From the cell containing the given text, extract its center point as (x, y) coordinate. 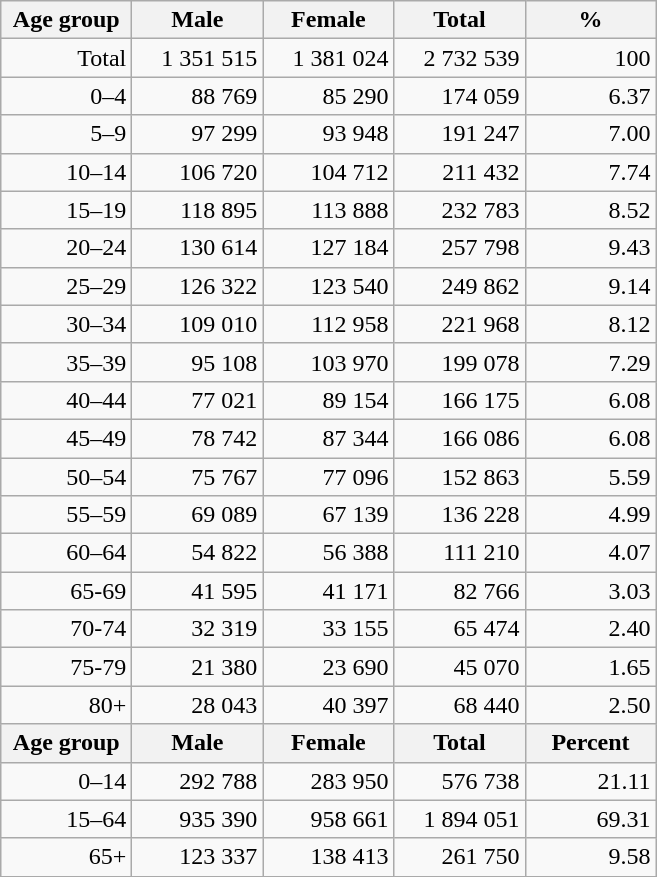
87 344 (328, 438)
1 894 051 (460, 819)
111 210 (460, 553)
3.03 (590, 591)
249 862 (460, 286)
21.11 (590, 781)
283 950 (328, 781)
55–59 (66, 515)
69.31 (590, 819)
1 381 024 (328, 58)
82 766 (460, 591)
65-69 (66, 591)
9.14 (590, 286)
1 351 515 (198, 58)
166 175 (460, 400)
232 783 (460, 210)
9.43 (590, 248)
41 171 (328, 591)
% (590, 20)
104 712 (328, 172)
136 228 (460, 515)
85 290 (328, 96)
7.29 (590, 362)
5.59 (590, 477)
2.50 (590, 705)
89 154 (328, 400)
8.52 (590, 210)
0–14 (66, 781)
2 732 539 (460, 58)
40–44 (66, 400)
106 720 (198, 172)
45 070 (460, 667)
576 738 (460, 781)
56 388 (328, 553)
112 958 (328, 324)
5–9 (66, 134)
152 863 (460, 477)
211 432 (460, 172)
93 948 (328, 134)
2.40 (590, 629)
113 888 (328, 210)
88 769 (198, 96)
20–24 (66, 248)
60–64 (66, 553)
97 299 (198, 134)
7.00 (590, 134)
174 059 (460, 96)
109 010 (198, 324)
28 043 (198, 705)
23 690 (328, 667)
30–34 (66, 324)
15–64 (66, 819)
8.12 (590, 324)
4.07 (590, 553)
4.99 (590, 515)
65 474 (460, 629)
0–4 (66, 96)
41 595 (198, 591)
95 108 (198, 362)
33 155 (328, 629)
77 096 (328, 477)
261 750 (460, 857)
191 247 (460, 134)
166 086 (460, 438)
130 614 (198, 248)
80+ (66, 705)
67 139 (328, 515)
75-79 (66, 667)
138 413 (328, 857)
126 322 (198, 286)
69 089 (198, 515)
6.37 (590, 96)
65+ (66, 857)
10–14 (66, 172)
123 337 (198, 857)
1.65 (590, 667)
221 968 (460, 324)
45–49 (66, 438)
75 767 (198, 477)
78 742 (198, 438)
100 (590, 58)
123 540 (328, 286)
54 822 (198, 553)
Percent (590, 743)
68 440 (460, 705)
77 021 (198, 400)
35–39 (66, 362)
103 970 (328, 362)
958 661 (328, 819)
15–19 (66, 210)
7.74 (590, 172)
199 078 (460, 362)
292 788 (198, 781)
257 798 (460, 248)
935 390 (198, 819)
70-74 (66, 629)
32 319 (198, 629)
21 380 (198, 667)
25–29 (66, 286)
127 184 (328, 248)
50–54 (66, 477)
9.58 (590, 857)
40 397 (328, 705)
118 895 (198, 210)
